Scan for the cell matching the given text and deliver its (x, y) coordinate at center. 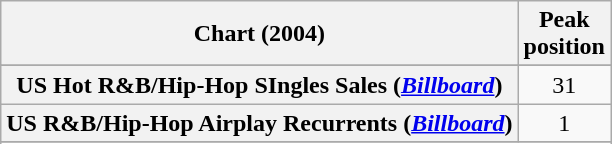
1 (564, 123)
Peakposition (564, 34)
Chart (2004) (260, 34)
31 (564, 85)
US R&B/Hip-Hop Airplay Recurrents (Billboard) (260, 123)
US Hot R&B/Hip-Hop SIngles Sales (Billboard) (260, 85)
